Search for the cell housing the specified text and yield its (X, Y) center coordinate. 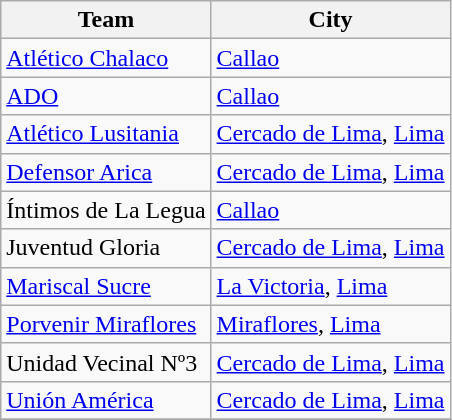
Miraflores, Lima (330, 324)
La Victoria, Lima (330, 286)
Porvenir Miraflores (106, 324)
City (330, 20)
Unidad Vecinal Nº3 (106, 362)
Atlético Lusitania (106, 134)
Unión América (106, 400)
Atlético Chalaco (106, 58)
Íntimos de La Legua (106, 210)
Defensor Arica (106, 172)
Juventud Gloria (106, 248)
ADO (106, 96)
Mariscal Sucre (106, 286)
Team (106, 20)
